Capture the cell that displays the provided text and extract its (X, Y) central coordinate. 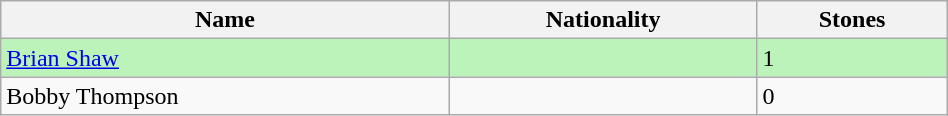
0 (852, 96)
Nationality (603, 20)
Stones (852, 20)
1 (852, 58)
Name (226, 20)
Brian Shaw (226, 58)
Bobby Thompson (226, 96)
